Capture the cell that displays the provided text and extract its (X, Y) central coordinate. 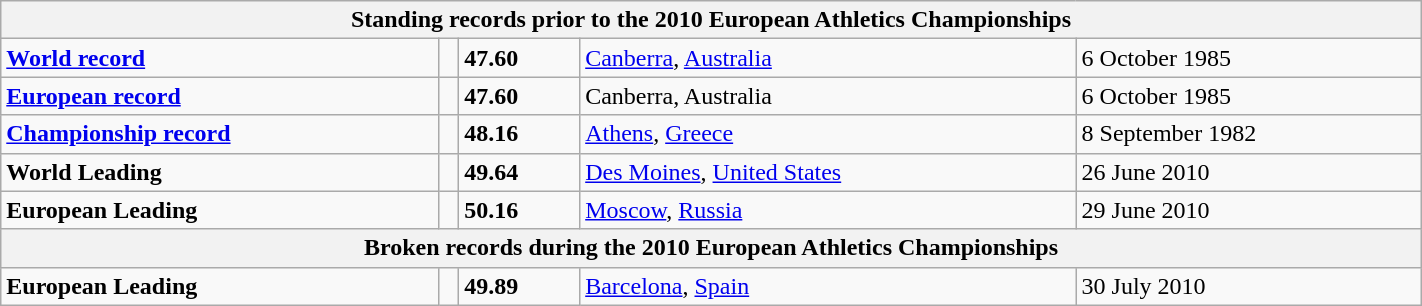
World Leading (220, 172)
Standing records prior to the 2010 European Athletics Championships (711, 20)
26 June 2010 (1248, 172)
48.16 (520, 134)
49.64 (520, 172)
Broken records during the 2010 European Athletics Championships (711, 248)
Barcelona, Spain (828, 286)
Des Moines, United States (828, 172)
World record (220, 58)
Championship record (220, 134)
50.16 (520, 210)
29 June 2010 (1248, 210)
30 July 2010 (1248, 286)
8 September 1982 (1248, 134)
Athens, Greece (828, 134)
49.89 (520, 286)
Moscow, Russia (828, 210)
European record (220, 96)
